Determine the [x, y] coordinate at the center of the cell enclosing the given text.  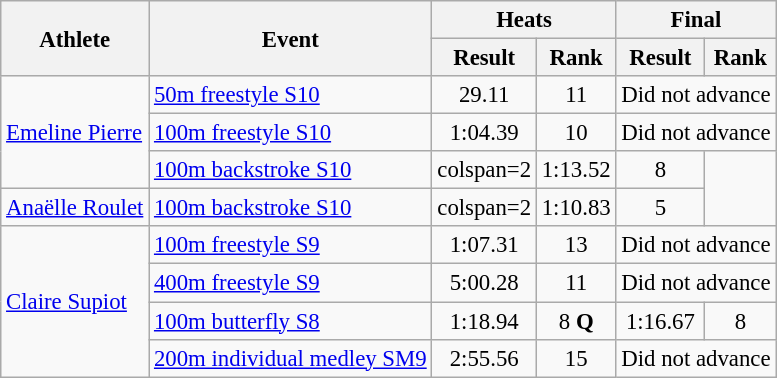
5 [660, 208]
1:04.39 [484, 133]
15 [576, 358]
1:13.52 [576, 170]
Heats [524, 20]
2:55.56 [484, 358]
Claire Supiot [75, 301]
5:00.28 [484, 283]
400m freestyle S9 [290, 283]
Athlete [75, 38]
1:18.94 [484, 321]
10 [576, 133]
29.11 [484, 95]
8 Q [576, 321]
1:16.67 [660, 321]
13 [576, 245]
1:10.83 [576, 208]
50m freestyle S10 [290, 95]
200m individual medley SM9 [290, 358]
1:07.31 [484, 245]
Event [290, 38]
Emeline Pierre [75, 132]
Anaëlle Roulet [75, 208]
100m butterfly S8 [290, 321]
Final [696, 20]
100m freestyle S10 [290, 133]
100m freestyle S9 [290, 245]
